Scan for the cell matching the given text and deliver its [X, Y] coordinate at center. 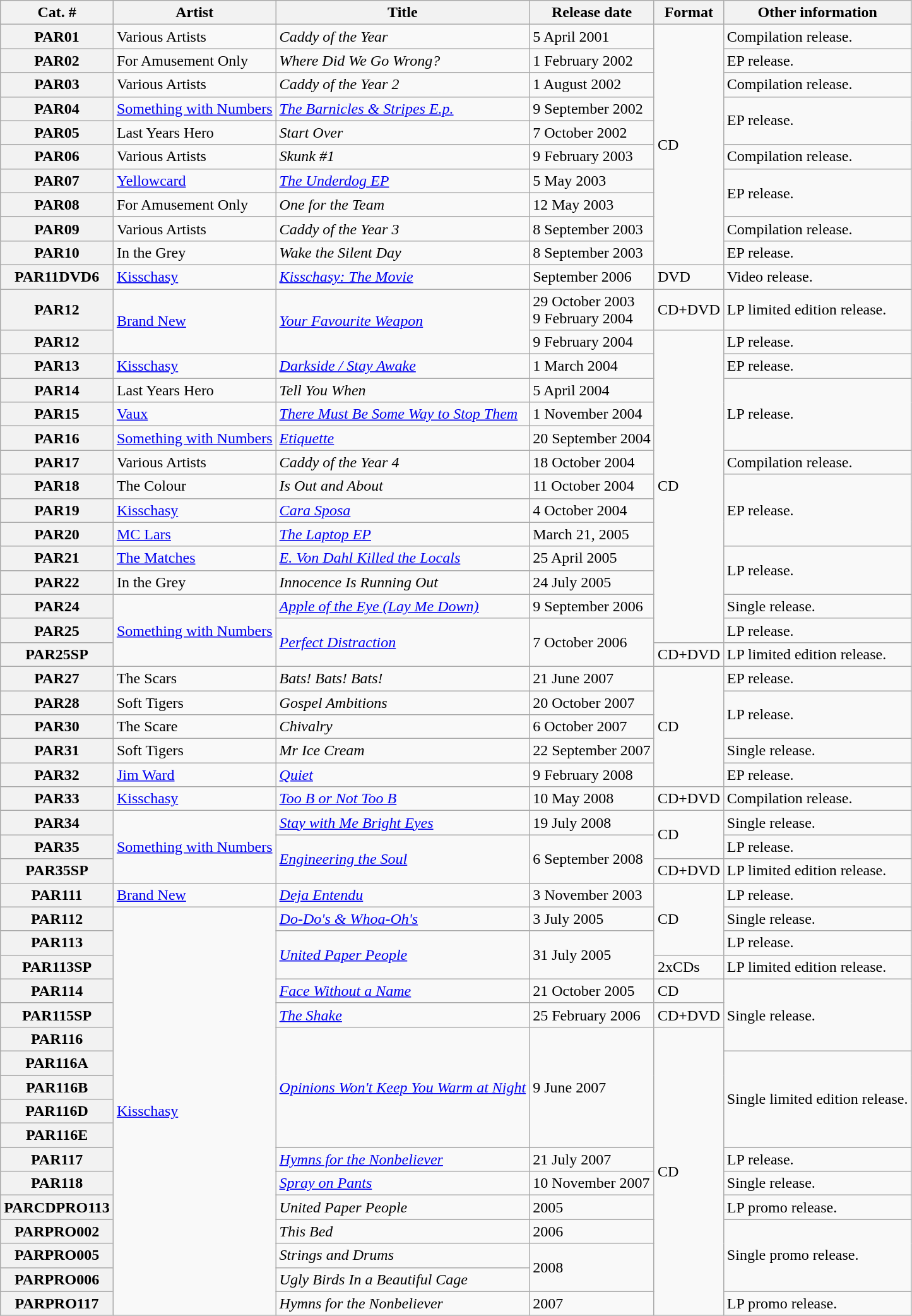
PAR25 [57, 630]
The Laptop EP [403, 534]
9 June 2007 [592, 1087]
There Must Be Some Way to Stop Them [403, 414]
PARCDPRO113 [57, 1207]
PAR32 [57, 775]
PAR30 [57, 727]
PAR20 [57, 534]
2007 [592, 1303]
PAR112 [57, 919]
PAR15 [57, 414]
11 October 2004 [592, 486]
Single limited edition release. [817, 1099]
Quiet [403, 775]
9 February 2004 [592, 342]
Other information [817, 13]
Start Over [403, 133]
21 June 2007 [592, 678]
PAR11DVD6 [57, 277]
MC Lars [194, 534]
2005 [592, 1207]
Tell You When [403, 390]
4 October 2004 [592, 510]
21 July 2007 [592, 1159]
Chivalry [403, 727]
Face Without a Name [403, 991]
PAR10 [57, 253]
PAR19 [57, 510]
PAR116 [57, 1039]
Wake the Silent Day [403, 253]
PAR08 [57, 205]
PAR113 [57, 943]
Etiquette [403, 438]
Caddy of the Year 2 [403, 85]
12 May 2003 [592, 205]
Stay with Me Bright Eyes [403, 823]
The Colour [194, 486]
1 November 2004 [592, 414]
29 October 20039 February 2004 [592, 309]
PAR116B [57, 1087]
The Scars [194, 678]
20 September 2004 [592, 438]
Darkside / Stay Awake [403, 366]
PARPRO006 [57, 1279]
22 September 2007 [592, 751]
Caddy of the Year 4 [403, 462]
3 July 2005 [592, 919]
PAR03 [57, 85]
Ugly Birds In a Beautiful Cage [403, 1279]
The Shake [403, 1015]
PAR118 [57, 1183]
9 September 2002 [592, 109]
PAR05 [57, 133]
PAR116D [57, 1111]
21 October 2005 [592, 991]
Format [689, 13]
Bats! Bats! Bats! [403, 678]
Title [403, 13]
2006 [592, 1231]
25 April 2005 [592, 558]
Mr Ice Cream [403, 751]
PAR27 [57, 678]
6 September 2008 [592, 859]
Artist [194, 13]
Skunk #1 [403, 157]
20 October 2007 [592, 703]
1 August 2002 [592, 85]
PAR17 [57, 462]
Spray on Pants [403, 1183]
The Barnicles & Stripes E.p. [403, 109]
PAR25SP [57, 654]
PAR02 [57, 61]
25 February 2006 [592, 1015]
Strings and Drums [403, 1255]
Too B or Not Too B [403, 799]
The Matches [194, 558]
The Underdog EP [403, 181]
PAR35SP [57, 871]
1 March 2004 [592, 366]
Is Out and About [403, 486]
PAR09 [57, 229]
The Scare [194, 727]
PAR111 [57, 895]
Yellowcard [194, 181]
24 July 2005 [592, 582]
PAR18 [57, 486]
Your Favourite Weapon [403, 322]
One for the Team [403, 205]
PAR14 [57, 390]
Do-Do's & Whoa-Oh's [403, 919]
Video release. [817, 277]
PAR07 [57, 181]
E. Von Dahl Killed the Locals [403, 558]
Innocence Is Running Out [403, 582]
PAR114 [57, 991]
7 October 2002 [592, 133]
PARPRO117 [57, 1303]
PARPRO005 [57, 1255]
7 October 2006 [592, 642]
PAR28 [57, 703]
PAR04 [57, 109]
Jim Ward [194, 775]
PAR31 [57, 751]
Cara Sposa [403, 510]
Cat. # [57, 13]
5 April 2001 [592, 37]
PAR06 [57, 157]
3 November 2003 [592, 895]
PAR116A [57, 1063]
31 July 2005 [592, 955]
2008 [592, 1267]
PAR21 [57, 558]
Kisschasy: The Movie [403, 277]
PAR13 [57, 366]
6 October 2007 [592, 727]
This Bed [403, 1231]
PAR24 [57, 606]
Opinions Won't Keep You Warm at Night [403, 1087]
Perfect Distraction [403, 642]
DVD [689, 277]
PAR117 [57, 1159]
Where Did We Go Wrong? [403, 61]
PARPRO002 [57, 1231]
PAR01 [57, 37]
Engineering the Soul [403, 859]
9 February 2003 [592, 157]
Single promo release. [817, 1255]
Apple of the Eye (Lay Me Down) [403, 606]
10 November 2007 [592, 1183]
Gospel Ambitions [403, 703]
PAR34 [57, 823]
Caddy of the Year 3 [403, 229]
PAR115SP [57, 1015]
September 2006 [592, 277]
10 May 2008 [592, 799]
Deja Entendu [403, 895]
5 April 2004 [592, 390]
Release date [592, 13]
PAR35 [57, 847]
1 February 2002 [592, 61]
5 May 2003 [592, 181]
PAR113SP [57, 967]
PAR116E [57, 1135]
PAR22 [57, 582]
Caddy of the Year [403, 37]
March 21, 2005 [592, 534]
PAR33 [57, 799]
2xCDs [689, 967]
Vaux [194, 414]
PAR16 [57, 438]
18 October 2004 [592, 462]
9 September 2006 [592, 606]
19 July 2008 [592, 823]
9 February 2008 [592, 775]
